Scan for the cell matching the given text and deliver its [x, y] coordinate at center. 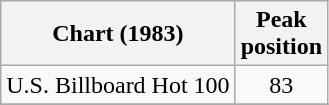
Peakposition [281, 34]
Chart (1983) [118, 34]
U.S. Billboard Hot 100 [118, 85]
83 [281, 85]
